Return [X, Y] of the center of cell containing provided text 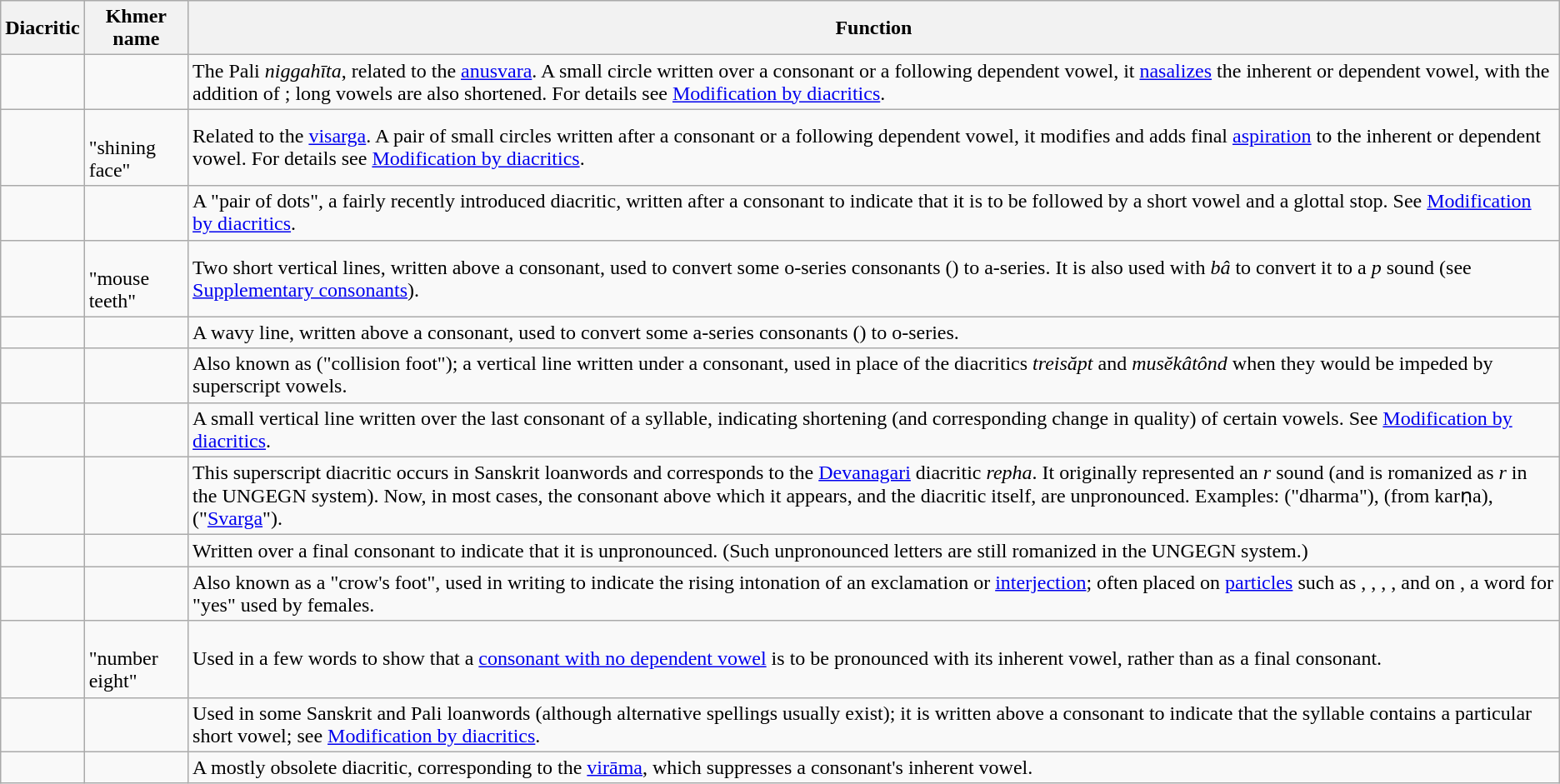
A mostly obsolete diacritic, corresponding to the virāma, which suppresses a consonant's inherent vowel. [874, 767]
Written over a final consonant to indicate that it is unpronounced. (Such unpronounced letters are still romanized in the UNGEGN system.) [874, 551]
A wavy line, written above a consonant, used to convert some a-series consonants () to o-series. [874, 332]
Used in a few words to show that a consonant with no dependent vowel is to be pronounced with its inherent vowel, rather than as a final consonant. [874, 659]
Khmer name [136, 28]
"number eight" [136, 659]
Diacritic [42, 28]
Function [874, 28]
"mouse teeth" [136, 278]
"shining face" [136, 147]
